Detect which cell encompasses the target text, then output its [X, Y] center coordinate. 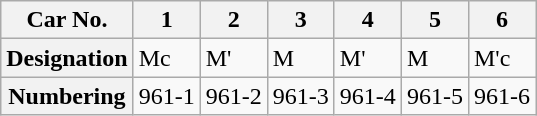
961-1 [166, 96]
2 [234, 20]
1 [166, 20]
961-3 [300, 96]
961-6 [502, 96]
3 [300, 20]
Car No. [67, 20]
Designation [67, 58]
961-4 [368, 96]
961-2 [234, 96]
5 [434, 20]
M'c [502, 58]
961-5 [434, 96]
Numbering [67, 96]
6 [502, 20]
Mc [166, 58]
4 [368, 20]
